From the cell containing the given text, extract its center point as [x, y] coordinate. 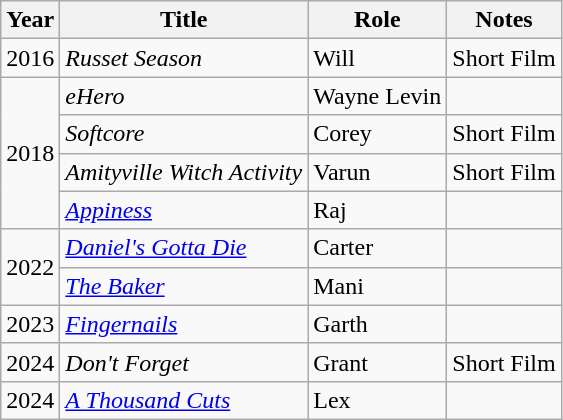
Grant [378, 362]
Amityville Witch Activity [184, 172]
eHero [184, 96]
Year [30, 20]
Fingernails [184, 324]
Daniel's Gotta Die [184, 248]
Raj [378, 210]
Softcore [184, 134]
Title [184, 20]
Garth [378, 324]
Corey [378, 134]
Don't Forget [184, 362]
Wayne Levin [378, 96]
Appiness [184, 210]
2016 [30, 58]
Notes [504, 20]
Russet Season [184, 58]
Varun [378, 172]
A Thousand Cuts [184, 400]
2023 [30, 324]
2018 [30, 153]
Role [378, 20]
Carter [378, 248]
Mani [378, 286]
2022 [30, 267]
Lex [378, 400]
The Baker [184, 286]
Will [378, 58]
